Identify which cell holds the provided text, then report its (x, y) central coordinate. 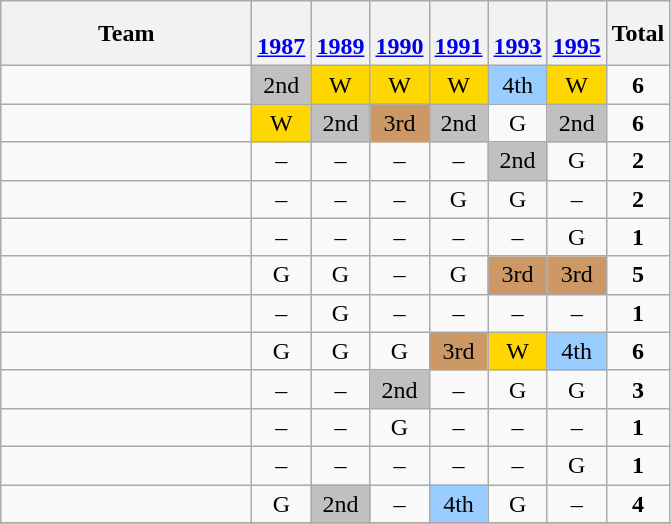
1989 (340, 34)
Total (638, 34)
5 (638, 275)
Team (126, 34)
3 (638, 389)
1990 (400, 34)
1987 (282, 34)
1995 (576, 34)
1993 (518, 34)
1991 (458, 34)
4 (638, 503)
